Capture the cell that displays the provided text and extract its (X, Y) central coordinate. 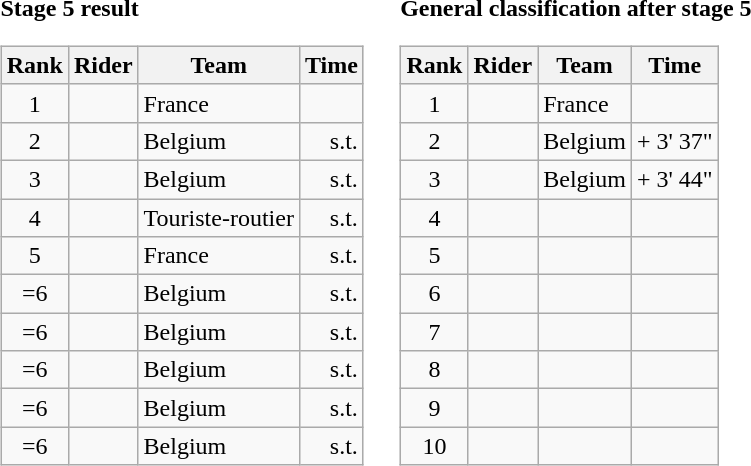
Touriste-routier (218, 217)
7 (434, 332)
8 (434, 370)
6 (434, 294)
+ 3' 44" (674, 179)
9 (434, 408)
10 (434, 446)
+ 3' 37" (674, 141)
